Search for the cell housing the specified text and yield its (X, Y) center coordinate. 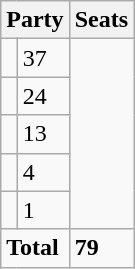
Party (35, 20)
Total (35, 248)
1 (43, 210)
37 (43, 58)
24 (43, 96)
Seats (101, 20)
79 (101, 248)
4 (43, 172)
13 (43, 134)
